Find where the given text appears and provide that cell's center as [X, Y] coordinate. 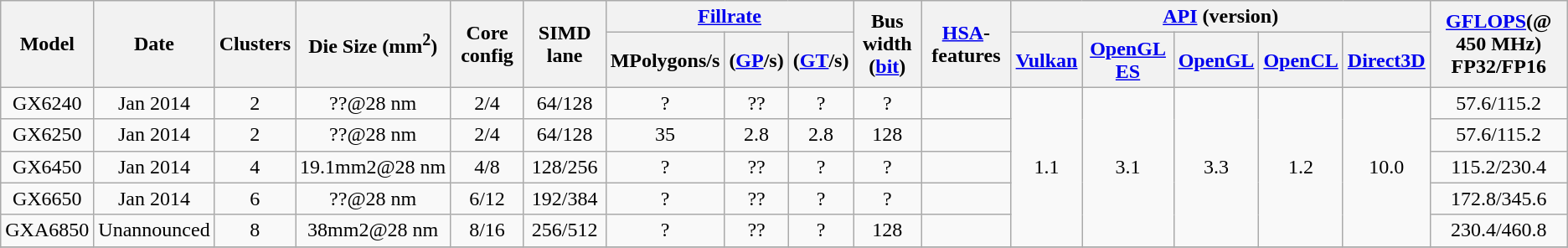
MPolygons/s [665, 60]
3.1 [1127, 167]
128/256 [565, 167]
GX6240 [47, 103]
Unannounced [154, 230]
Model [47, 44]
256/512 [565, 230]
OpenGL [1216, 60]
4 [255, 167]
19.1mm2@28 nm [374, 167]
3.3 [1216, 167]
172.8/345.6 [1498, 199]
GX6450 [47, 167]
SIMD lane [565, 44]
35 [665, 135]
6 [255, 199]
Fillrate [730, 17]
OpenGL ES [1127, 60]
GXA6850 [47, 230]
6/12 [487, 199]
API (version) [1220, 17]
1.1 [1047, 167]
Date [154, 44]
HSA-features [967, 44]
230.4/460.8 [1498, 230]
4/8 [487, 167]
8 [255, 230]
Core config [487, 44]
Vulkan [1047, 60]
Clusters [255, 44]
8/16 [487, 230]
GX6650 [47, 199]
38mm2@28 nm [374, 230]
Bus width(bit) [888, 44]
Direct3D [1386, 60]
(GP/s) [756, 60]
OpenCL [1301, 60]
10.0 [1386, 167]
115.2/230.4 [1498, 167]
GX6250 [47, 135]
GFLOPS(@ 450 MHz)FP32/FP16 [1498, 44]
Die Size (mm2) [374, 44]
1.2 [1301, 167]
(GT/s) [821, 60]
192/384 [565, 199]
